Capture the cell that displays the provided text and extract its [X, Y] central coordinate. 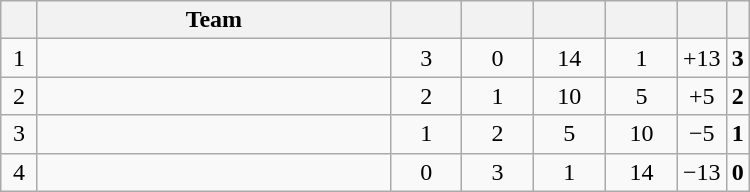
−5 [702, 134]
4 [19, 172]
+13 [702, 58]
Team [214, 20]
+5 [702, 96]
−13 [702, 172]
